Detect which cell encompasses the target text, then output its [X, Y] center coordinate. 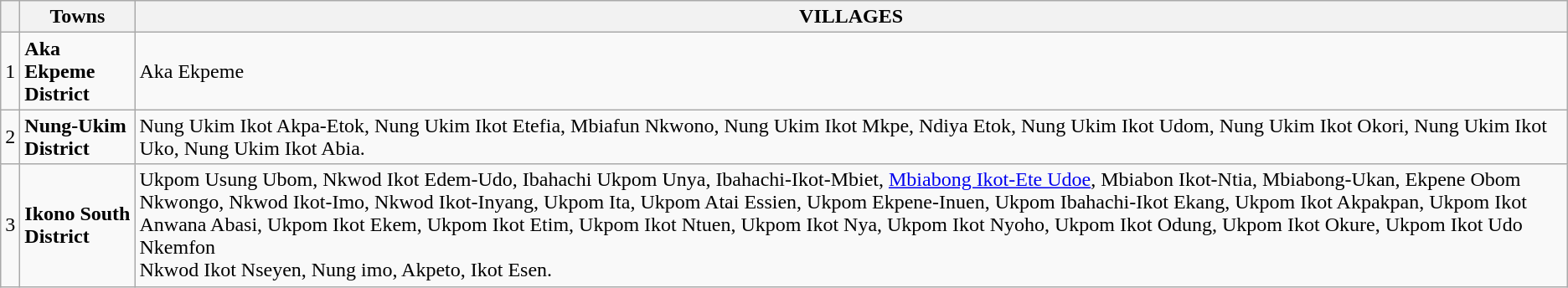
Aka Ekpeme District [77, 71]
2 [10, 137]
VILLAGES [851, 17]
Aka Ekpeme [851, 71]
Towns [77, 17]
Nung-Ukim District [77, 137]
3 [10, 225]
Ikono South District [77, 225]
1 [10, 71]
